Locate the cell with the specified text and output its (X, Y) center coordinate. 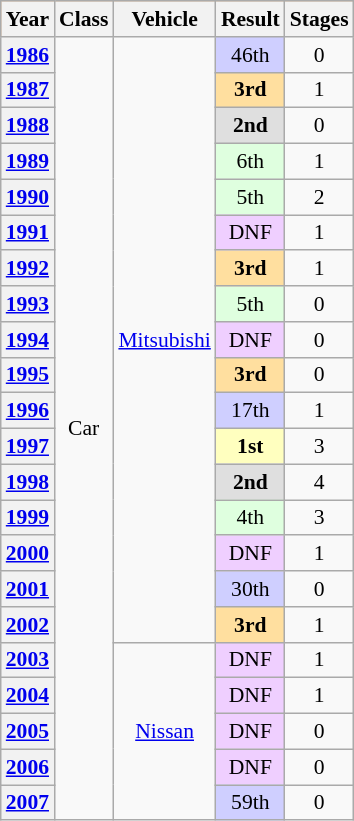
2000 (28, 554)
2003 (28, 660)
Result (250, 19)
4 (320, 482)
1992 (28, 269)
1993 (28, 304)
2005 (28, 732)
1st (250, 447)
1999 (28, 518)
17th (250, 411)
1991 (28, 233)
Stages (320, 19)
2004 (28, 696)
1989 (28, 162)
1998 (28, 482)
1987 (28, 90)
2 (320, 197)
2006 (28, 767)
Car (84, 429)
1988 (28, 126)
Class (84, 19)
Vehicle (164, 19)
1986 (28, 55)
1996 (28, 411)
2007 (28, 803)
Mitsubishi (164, 340)
30th (250, 589)
Nissan (164, 731)
4th (250, 518)
Year (28, 19)
6th (250, 162)
1995 (28, 375)
2001 (28, 589)
46th (250, 55)
2002 (28, 625)
1994 (28, 340)
1990 (28, 197)
1997 (28, 447)
59th (250, 803)
